Pinpoint the cell where the given text exists, returning its [X, Y] midpoint coordinate. 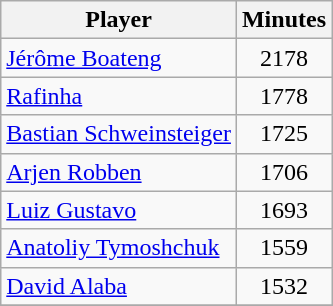
2178 [284, 58]
Player [119, 20]
Bastian Schweinsteiger [119, 134]
Minutes [284, 20]
1778 [284, 96]
Luiz Gustavo [119, 210]
1559 [284, 248]
Arjen Robben [119, 172]
1706 [284, 172]
1693 [284, 210]
Anatoliy Tymoshchuk [119, 248]
Jérôme Boateng [119, 58]
1532 [284, 286]
1725 [284, 134]
Rafinha [119, 96]
David Alaba [119, 286]
